Pinpoint the cell where the given text exists, returning its [X, Y] midpoint coordinate. 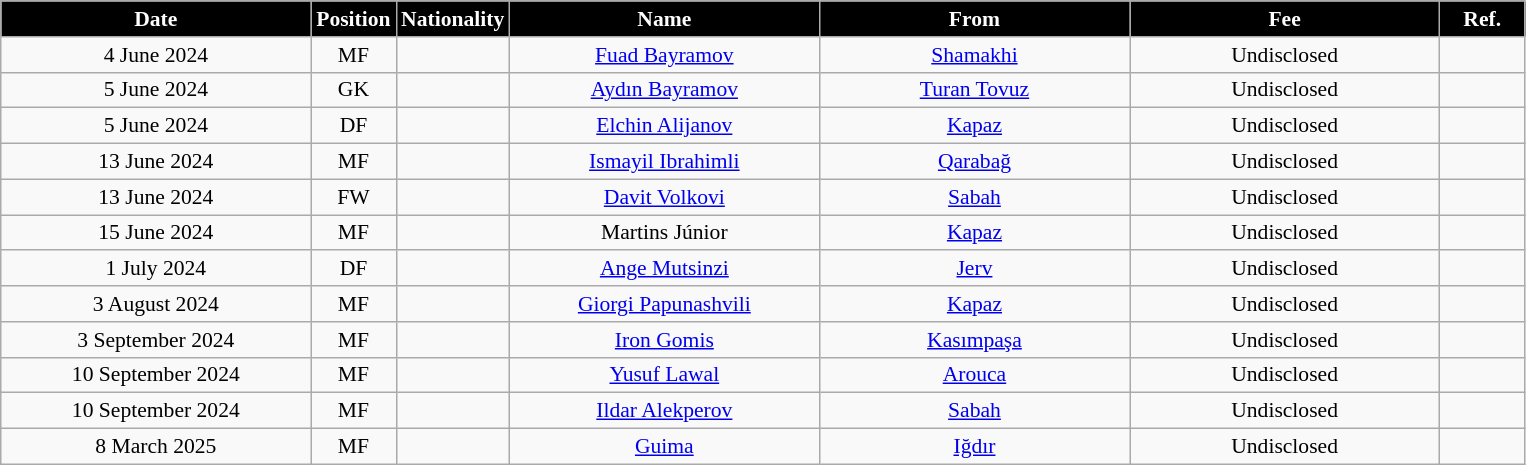
Elchin Alijanov [664, 126]
Giorgi Papunashvili [664, 304]
Arouca [974, 375]
Fuad Bayramov [664, 55]
Jerv [974, 269]
Ildar Alekperov [664, 411]
Name [664, 19]
Yusuf Lawal [664, 375]
GK [354, 90]
Kasımpaşa [974, 340]
Ange Mutsinzi [664, 269]
From [974, 19]
8 March 2025 [156, 447]
Ref. [1482, 19]
Qarabağ [974, 162]
Guima [664, 447]
4 June 2024 [156, 55]
Ismayil Ibrahimli [664, 162]
3 August 2024 [156, 304]
Aydın Bayramov [664, 90]
Iğdır [974, 447]
1 July 2024 [156, 269]
Davit Volkovi [664, 197]
FW [354, 197]
Nationality [452, 19]
Fee [1285, 19]
Turan Tovuz [974, 90]
Iron Gomis [664, 340]
Position [354, 19]
Date [156, 19]
Martins Júnior [664, 233]
Shamakhi [974, 55]
15 June 2024 [156, 233]
3 September 2024 [156, 340]
